Return the [x, y] coordinate for the center point of the cell that contains the specified text.  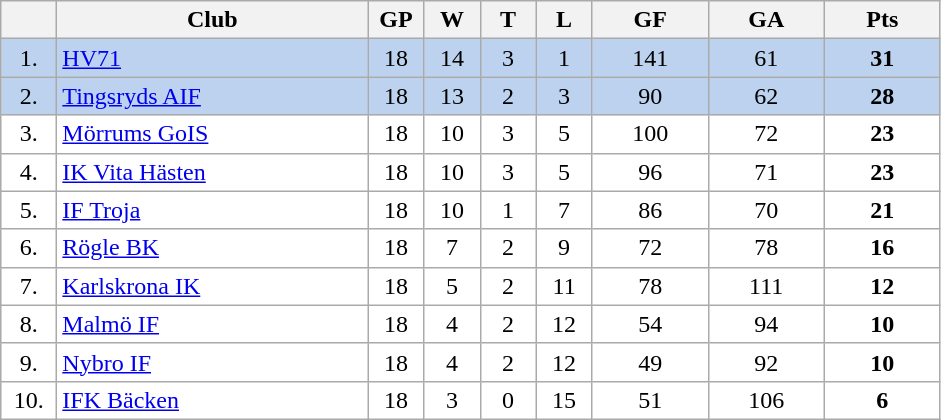
96 [650, 172]
141 [650, 58]
61 [766, 58]
90 [650, 96]
6 [882, 400]
92 [766, 362]
Tingsryds AIF [212, 96]
15 [564, 400]
7. [29, 286]
Malmö IF [212, 324]
8. [29, 324]
31 [882, 58]
IFK Bäcken [212, 400]
9. [29, 362]
Nybro IF [212, 362]
4. [29, 172]
13 [452, 96]
Mörrums GoIS [212, 134]
0 [508, 400]
IK Vita Hästen [212, 172]
106 [766, 400]
9 [564, 248]
62 [766, 96]
111 [766, 286]
28 [882, 96]
71 [766, 172]
Karlskrona IK [212, 286]
L [564, 20]
86 [650, 210]
3. [29, 134]
T [508, 20]
51 [650, 400]
54 [650, 324]
6. [29, 248]
W [452, 20]
Rögle BK [212, 248]
49 [650, 362]
IF Troja [212, 210]
11 [564, 286]
5. [29, 210]
16 [882, 248]
1. [29, 58]
HV71 [212, 58]
21 [882, 210]
10. [29, 400]
100 [650, 134]
2. [29, 96]
94 [766, 324]
14 [452, 58]
GA [766, 20]
GF [650, 20]
GP [396, 20]
Club [212, 20]
70 [766, 210]
Pts [882, 20]
